Return the (x, y) coordinate for the center point of the cell that contains the specified text.  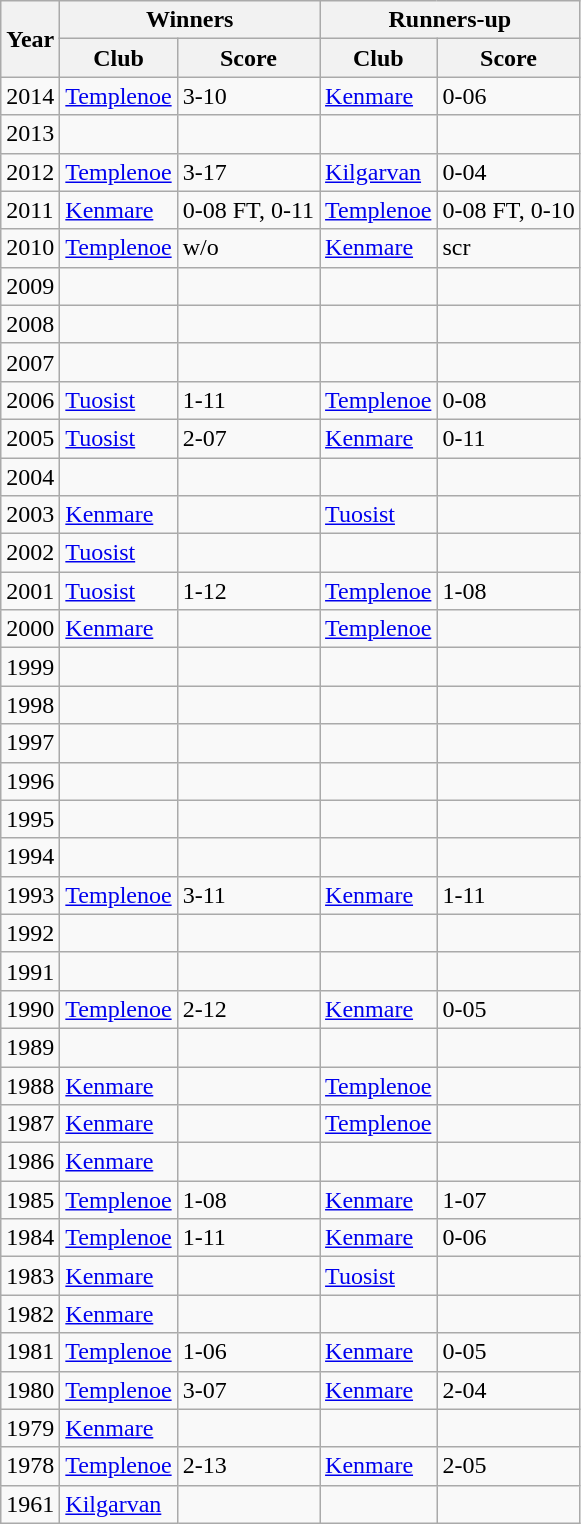
2008 (30, 324)
1978 (30, 1466)
2012 (30, 172)
1983 (30, 1276)
0-04 (508, 172)
1990 (30, 1009)
w/o (248, 248)
1984 (30, 1238)
1979 (30, 1428)
1982 (30, 1314)
Runners-up (450, 20)
2014 (30, 96)
1993 (30, 895)
1961 (30, 1504)
1986 (30, 1162)
1992 (30, 933)
1-06 (248, 1352)
1989 (30, 1047)
1-07 (508, 1200)
2001 (30, 591)
2006 (30, 400)
2002 (30, 553)
2-04 (508, 1390)
2005 (30, 438)
1985 (30, 1200)
2004 (30, 477)
2000 (30, 629)
1-12 (248, 591)
1987 (30, 1124)
2-12 (248, 1009)
scr (508, 248)
1997 (30, 743)
1994 (30, 857)
0-08 (508, 400)
2-05 (508, 1466)
Year (30, 39)
0-08 FT, 0-11 (248, 210)
0-11 (508, 438)
1980 (30, 1390)
2013 (30, 134)
3-07 (248, 1390)
2011 (30, 210)
2007 (30, 362)
2-13 (248, 1466)
1988 (30, 1085)
0-08 FT, 0-10 (508, 210)
1995 (30, 819)
2003 (30, 515)
3-10 (248, 96)
1996 (30, 781)
2009 (30, 286)
2-07 (248, 438)
1981 (30, 1352)
3-17 (248, 172)
1998 (30, 705)
2010 (30, 248)
1999 (30, 667)
1991 (30, 971)
3-11 (248, 895)
Winners (190, 20)
